Scan for the cell matching the given text and deliver its [X, Y] coordinate at center. 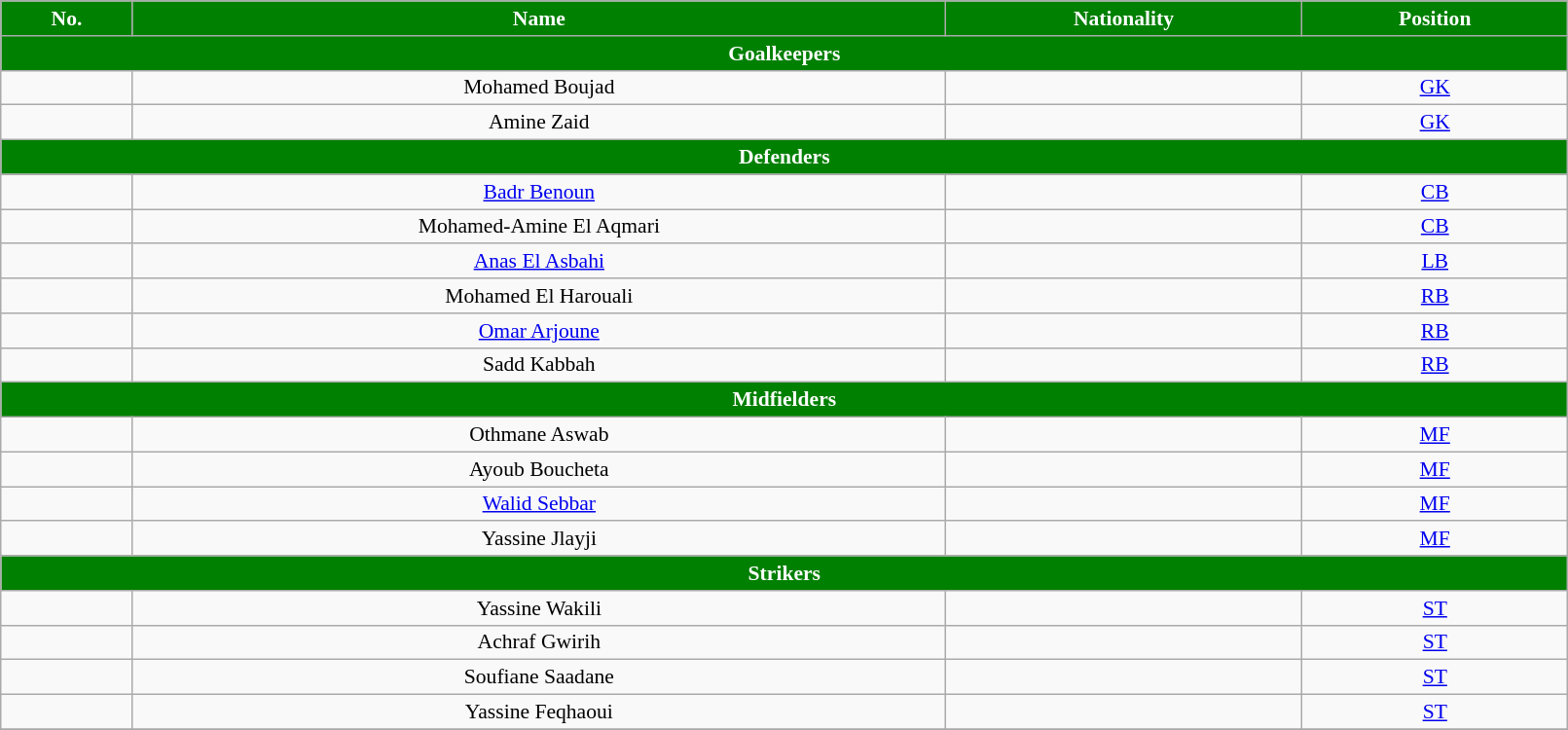
Badr Benoun [539, 192]
Amine Zaid [539, 123]
Omar Arjoune [539, 331]
Anas El Asbahi [539, 262]
Achraf Gwirih [539, 642]
Othmane Aswab [539, 435]
Midfielders [784, 400]
Nationality [1123, 18]
Sadd Kabbah [539, 365]
Defenders [784, 158]
Mohamed El Harouali [539, 296]
Yassine Feqhaoui [539, 712]
Ayoub Boucheta [539, 469]
No. [66, 18]
Yassine Wakili [539, 608]
Goalkeepers [784, 54]
Strikers [784, 573]
Name [539, 18]
Position [1435, 18]
Mohamed-Amine El Aqmari [539, 227]
Mohamed Boujad [539, 88]
Soufiane Saadane [539, 677]
LB [1435, 262]
Walid Sebbar [539, 504]
Yassine Jlayji [539, 539]
